Pinpoint the cell where the given text exists, returning its [x, y] midpoint coordinate. 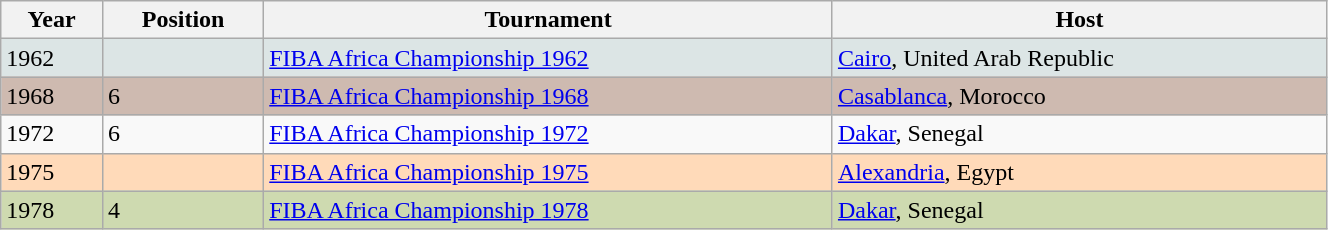
Year [52, 20]
4 [182, 210]
FIBA Africa Championship 1968 [548, 96]
Casablanca, Morocco [1079, 96]
FIBA Africa Championship 1962 [548, 58]
1975 [52, 172]
1968 [52, 96]
Cairo, United Arab Republic [1079, 58]
FIBA Africa Championship 1975 [548, 172]
FIBA Africa Championship 1972 [548, 134]
1978 [52, 210]
Host [1079, 20]
1972 [52, 134]
Alexandria, Egypt [1079, 172]
Tournament [548, 20]
1962 [52, 58]
Position [182, 20]
FIBA Africa Championship 1978 [548, 210]
